Provide the (x, y) coordinate of the cell's center where the given text is located.  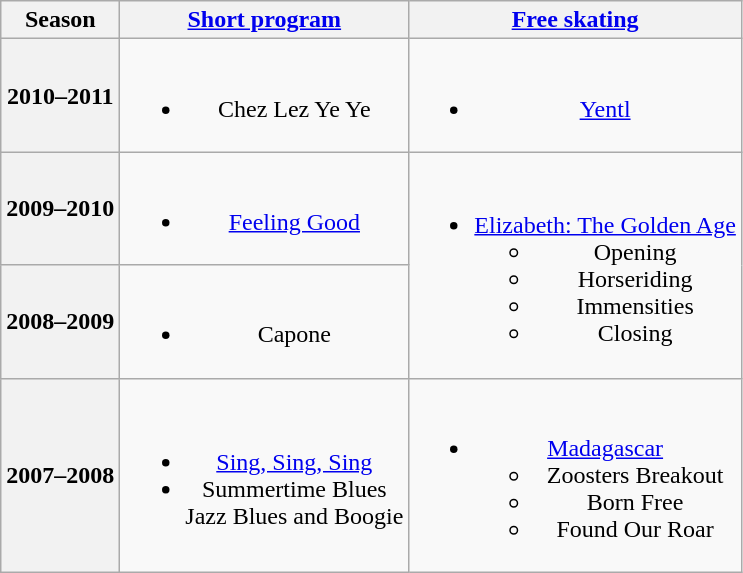
Chez Lez Ye Ye (264, 96)
Feeling Good (264, 208)
Season (60, 20)
Sing, Sing, SingSummertime Blues Jazz Blues and Boogie (264, 475)
Free skating (576, 20)
Madagascar Zoosters BreakoutBorn FreeFound Our Roar (576, 475)
2009–2010 (60, 208)
Elizabeth: The Golden Age OpeningHorseridingImmensitiesClosing (576, 265)
Capone (264, 322)
Yentl (576, 96)
2008–2009 (60, 322)
2010–2011 (60, 96)
2007–2008 (60, 475)
Short program (264, 20)
